For the text-containing cell, return its midpoint in (X, Y) coordinate format. 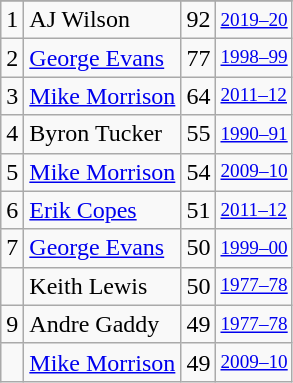
77 (198, 58)
3 (12, 96)
Erik Copes (102, 210)
Andre Gaddy (102, 324)
AJ Wilson (102, 20)
2019–20 (254, 20)
Byron Tucker (102, 134)
64 (198, 96)
51 (198, 210)
2 (12, 58)
1 (12, 20)
1999–00 (254, 248)
1998–99 (254, 58)
5 (12, 172)
Keith Lewis (102, 286)
7 (12, 248)
6 (12, 210)
1990–91 (254, 134)
54 (198, 172)
92 (198, 20)
55 (198, 134)
4 (12, 134)
9 (12, 324)
